Identify which cell holds the provided text, then report its [X, Y] central coordinate. 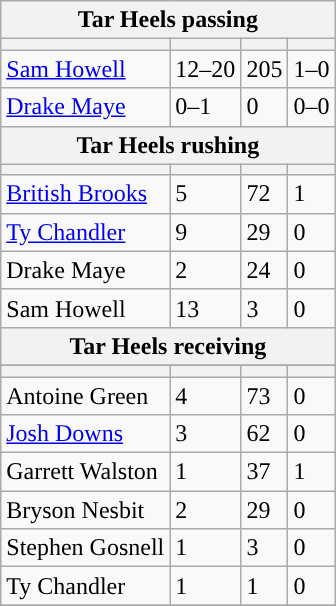
Bryson Nesbit [86, 510]
Tar Heels passing [168, 20]
Garrett Walston [86, 472]
Stephen Gosnell [86, 548]
12–20 [206, 69]
37 [264, 472]
British Brooks [86, 194]
5 [206, 194]
Josh Downs [86, 434]
1–0 [312, 69]
73 [264, 395]
0–0 [312, 107]
0–1 [206, 107]
4 [206, 395]
24 [264, 270]
62 [264, 434]
9 [206, 232]
Tar Heels receiving [168, 346]
13 [206, 308]
Tar Heels rushing [168, 145]
Antoine Green [86, 395]
205 [264, 69]
72 [264, 194]
